Locate the cell with the specified text and output its (x, y) center coordinate. 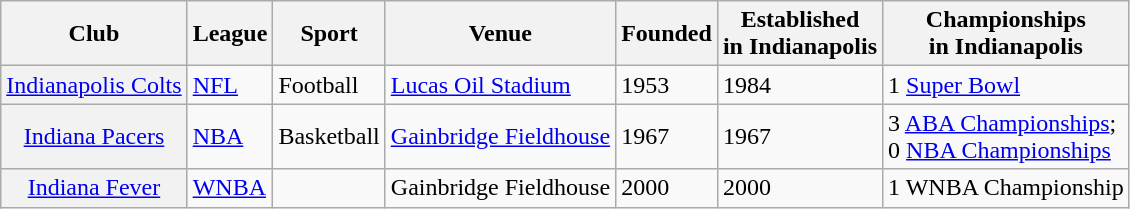
Indiana Pacers (94, 136)
Club (94, 34)
Indiana Fever (94, 188)
League (230, 34)
NBA (230, 136)
Venue (500, 34)
3 ABA Championships; 0 NBA Championships (1006, 136)
1 Super Bowl (1006, 85)
NFL (230, 85)
Championshipsin Indianapolis (1006, 34)
1953 (667, 85)
Basketball (329, 136)
Lucas Oil Stadium (500, 85)
WNBA (230, 188)
1984 (800, 85)
Establishedin Indianapolis (800, 34)
Football (329, 85)
Founded (667, 34)
1 WNBA Championship (1006, 188)
Indianapolis Colts (94, 85)
Sport (329, 34)
